Search for the cell housing the specified text and yield its (X, Y) center coordinate. 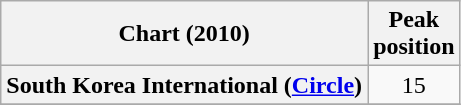
Peakposition (414, 34)
South Korea International (Circle) (184, 85)
Chart (2010) (184, 34)
15 (414, 85)
